Return (x, y) of the center of cell containing provided text 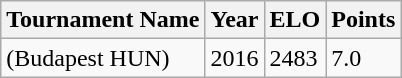
7.0 (364, 58)
2483 (295, 58)
Points (364, 20)
Year (234, 20)
ELO (295, 20)
2016 (234, 58)
(Budapest HUN) (103, 58)
Tournament Name (103, 20)
